Output the (x, y) coordinate of the center of the cell containing the given text.  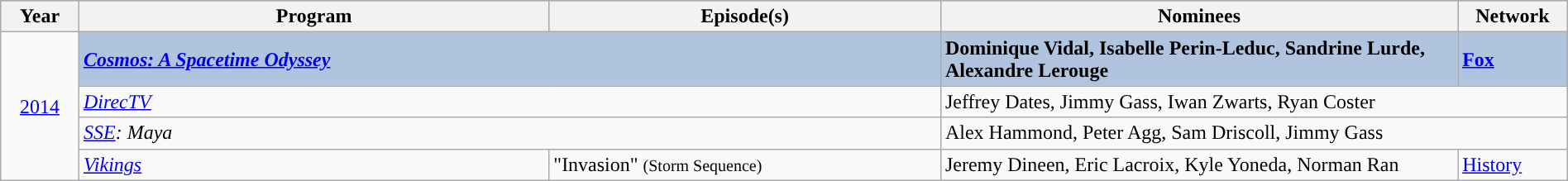
Fox (1513, 60)
SSE: Maya (509, 133)
Alex Hammond, Peter Agg, Sam Driscoll, Jimmy Gass (1254, 133)
History (1513, 164)
Vikings (313, 164)
Jeffrey Dates, Jimmy Gass, Iwan Zwarts, Ryan Coster (1254, 102)
Jeremy Dineen, Eric Lacroix, Kyle Yoneda, Norman Ran (1199, 164)
"Invasion" (Storm Sequence) (745, 164)
Network (1513, 17)
Program (313, 17)
Year (40, 17)
Nominees (1199, 17)
DirecTV (509, 102)
Episode(s) (745, 17)
2014 (40, 106)
Cosmos: A Spacetime Odyssey (509, 60)
Dominique Vidal, Isabelle Perin-Leduc, Sandrine Lurde, Alexandre Lerouge (1199, 60)
